Capture the cell that displays the provided text and extract its [x, y] central coordinate. 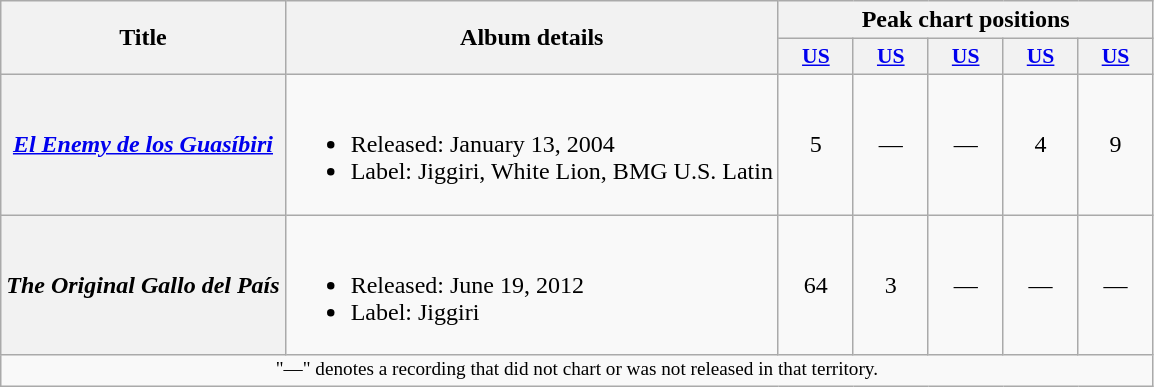
3 [890, 284]
64 [816, 284]
Album details [532, 38]
Peak chart positions [966, 20]
The Original Gallo del País [143, 284]
4 [1040, 144]
9 [1116, 144]
Title [143, 38]
Released: June 19, 2012Label: Jiggiri [532, 284]
5 [816, 144]
El Enemy de los Guasíbiri [143, 144]
Released: January 13, 2004Label: Jiggiri, White Lion, BMG U.S. Latin [532, 144]
"—" denotes a recording that did not chart or was not released in that territory. [577, 371]
